Scan for the cell matching the given text and deliver its (x, y) coordinate at center. 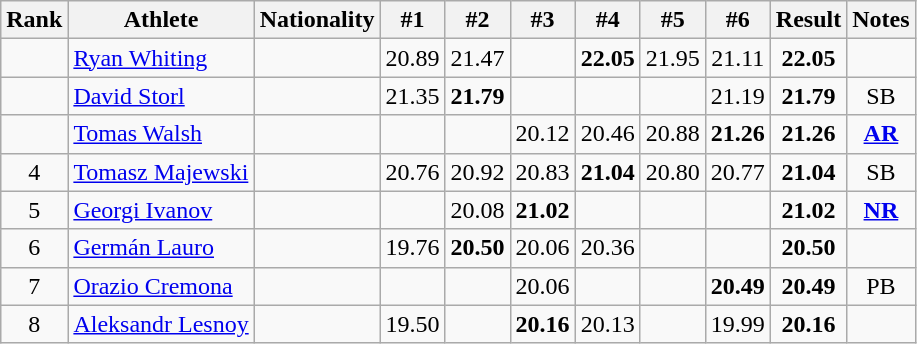
21.47 (478, 58)
20.77 (738, 172)
8 (34, 324)
19.76 (412, 248)
21.11 (738, 58)
5 (34, 210)
#6 (738, 20)
Athlete (161, 20)
20.92 (478, 172)
AR (881, 134)
Ryan Whiting (161, 58)
Nationality (317, 20)
Tomas Walsh (161, 134)
NR (881, 210)
4 (34, 172)
21.95 (672, 58)
Georgi Ivanov (161, 210)
20.13 (608, 324)
David Storl (161, 96)
20.88 (672, 134)
Orazio Cremona (161, 286)
#4 (608, 20)
Aleksandr Lesnoy (161, 324)
7 (34, 286)
19.99 (738, 324)
Tomasz Majewski (161, 172)
20.08 (478, 210)
20.46 (608, 134)
20.89 (412, 58)
Germán Lauro (161, 248)
20.36 (608, 248)
20.80 (672, 172)
PB (881, 286)
21.35 (412, 96)
#5 (672, 20)
#1 (412, 20)
20.12 (542, 134)
20.76 (412, 172)
Result (808, 20)
Rank (34, 20)
6 (34, 248)
19.50 (412, 324)
21.19 (738, 96)
#2 (478, 20)
#3 (542, 20)
Notes (881, 20)
20.83 (542, 172)
